Pinpoint the cell where the given text exists, returning its (x, y) midpoint coordinate. 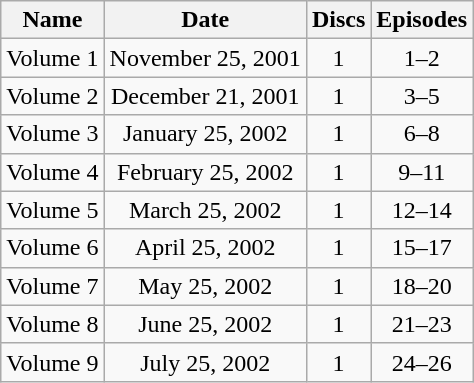
March 25, 2002 (205, 210)
April 25, 2002 (205, 248)
July 25, 2002 (205, 362)
November 25, 2001 (205, 58)
Episodes (422, 20)
Volume 6 (52, 248)
15–17 (422, 248)
Volume 1 (52, 58)
6–8 (422, 134)
May 25, 2002 (205, 286)
Volume 5 (52, 210)
Date (205, 20)
Volume 8 (52, 324)
February 25, 2002 (205, 172)
Discs (338, 20)
3–5 (422, 96)
Volume 2 (52, 96)
Volume 7 (52, 286)
9–11 (422, 172)
Name (52, 20)
Volume 9 (52, 362)
December 21, 2001 (205, 96)
Volume 4 (52, 172)
June 25, 2002 (205, 324)
Volume 3 (52, 134)
21–23 (422, 324)
12–14 (422, 210)
1–2 (422, 58)
24–26 (422, 362)
January 25, 2002 (205, 134)
18–20 (422, 286)
